Capture the cell that displays the provided text and extract its [x, y] central coordinate. 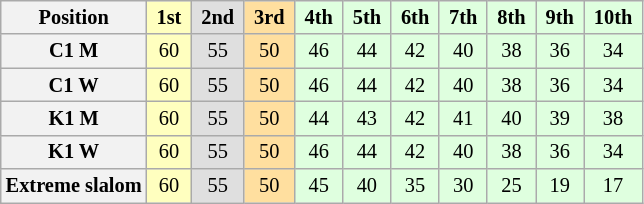
10th [613, 17]
41 [463, 118]
Extreme slalom [74, 186]
2nd [218, 17]
35 [415, 186]
7th [463, 17]
8th [511, 17]
K1 M [74, 118]
5th [367, 17]
19 [560, 186]
4th [319, 17]
K1 W [74, 152]
45 [319, 186]
C1 M [74, 51]
30 [463, 186]
43 [367, 118]
39 [560, 118]
Position [74, 17]
17 [613, 186]
C1 W [74, 85]
6th [415, 17]
25 [511, 186]
9th [560, 17]
1st [170, 17]
3rd [269, 17]
